Determine the [x, y] coordinate at the center of the cell enclosing the given text.  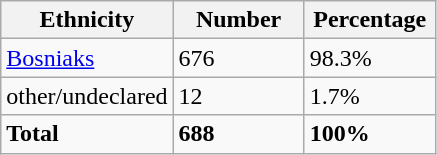
Bosniaks [87, 58]
688 [238, 134]
12 [238, 96]
100% [370, 134]
98.3% [370, 58]
Percentage [370, 20]
other/undeclared [87, 96]
Total [87, 134]
Ethnicity [87, 20]
Number [238, 20]
676 [238, 58]
1.7% [370, 96]
